Capture the cell that displays the provided text and extract its [X, Y] central coordinate. 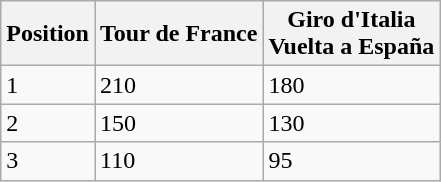
110 [178, 161]
2 [48, 123]
Position [48, 34]
130 [352, 123]
150 [178, 123]
210 [178, 85]
1 [48, 85]
95 [352, 161]
Tour de France [178, 34]
3 [48, 161]
180 [352, 85]
Giro d'Italia Vuelta a España [352, 34]
